Pinpoint the cell where the given text exists, returning its (x, y) midpoint coordinate. 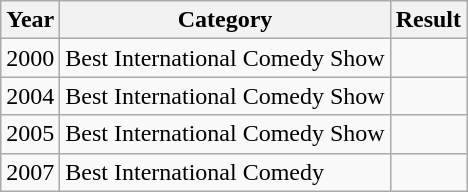
2007 (30, 172)
Result (428, 20)
2005 (30, 134)
2000 (30, 58)
Category (225, 20)
Best International Comedy (225, 172)
2004 (30, 96)
Year (30, 20)
